Provide the (x, y) coordinate of the cell's center where the given text is located.  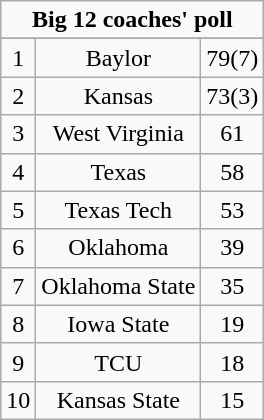
TCU (118, 362)
Iowa State (118, 324)
Kansas State (118, 400)
Texas Tech (118, 210)
7 (18, 286)
53 (232, 210)
18 (232, 362)
9 (18, 362)
Big 12 coaches' poll (132, 20)
4 (18, 172)
6 (18, 248)
Baylor (118, 58)
19 (232, 324)
Texas (118, 172)
Oklahoma State (118, 286)
Kansas (118, 96)
39 (232, 248)
1 (18, 58)
79(7) (232, 58)
35 (232, 286)
2 (18, 96)
61 (232, 134)
15 (232, 400)
58 (232, 172)
Oklahoma (118, 248)
West Virginia (118, 134)
10 (18, 400)
73(3) (232, 96)
8 (18, 324)
5 (18, 210)
3 (18, 134)
